Detect which cell encompasses the target text, then output its [x, y] center coordinate. 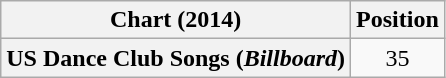
35 [398, 58]
US Dance Club Songs (Billboard) [176, 58]
Position [398, 20]
Chart (2014) [176, 20]
